Return (X, Y) of the center of cell containing provided text 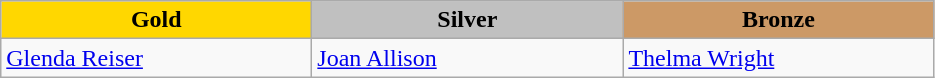
Glenda Reiser (156, 58)
Gold (156, 20)
Silver (468, 20)
Joan Allison (468, 58)
Bronze (778, 20)
Thelma Wright (778, 58)
